Output the [x, y] coordinate of the center of the cell containing the given text.  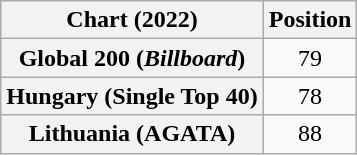
Position [310, 20]
Global 200 (Billboard) [132, 58]
88 [310, 134]
Lithuania (AGATA) [132, 134]
78 [310, 96]
Hungary (Single Top 40) [132, 96]
Chart (2022) [132, 20]
79 [310, 58]
